Detect which cell encompasses the target text, then output its (X, Y) center coordinate. 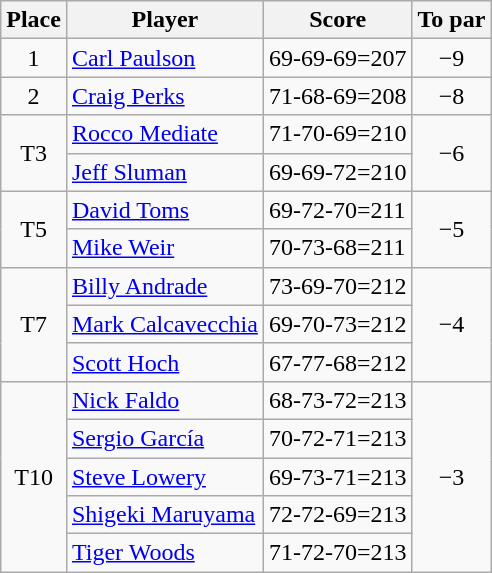
−6 (452, 153)
Scott Hoch (164, 362)
Tiger Woods (164, 553)
Carl Paulson (164, 58)
Player (164, 20)
T10 (34, 476)
Craig Perks (164, 96)
68-73-72=213 (338, 400)
−9 (452, 58)
Mark Calcavecchia (164, 324)
T3 (34, 153)
69-73-71=213 (338, 477)
Score (338, 20)
−3 (452, 476)
69-70-73=212 (338, 324)
Rocco Mediate (164, 134)
2 (34, 96)
72-72-69=213 (338, 515)
71-72-70=213 (338, 553)
Steve Lowery (164, 477)
Nick Faldo (164, 400)
69-69-69=207 (338, 58)
73-69-70=212 (338, 286)
Mike Weir (164, 248)
−8 (452, 96)
−5 (452, 229)
Place (34, 20)
67-77-68=212 (338, 362)
71-68-69=208 (338, 96)
69-69-72=210 (338, 172)
−4 (452, 324)
Sergio García (164, 438)
1 (34, 58)
Shigeki Maruyama (164, 515)
Billy Andrade (164, 286)
70-72-71=213 (338, 438)
David Toms (164, 210)
T7 (34, 324)
To par (452, 20)
71-70-69=210 (338, 134)
69-72-70=211 (338, 210)
70-73-68=211 (338, 248)
T5 (34, 229)
Jeff Sluman (164, 172)
